Pinpoint the cell where the given text exists, returning its (X, Y) midpoint coordinate. 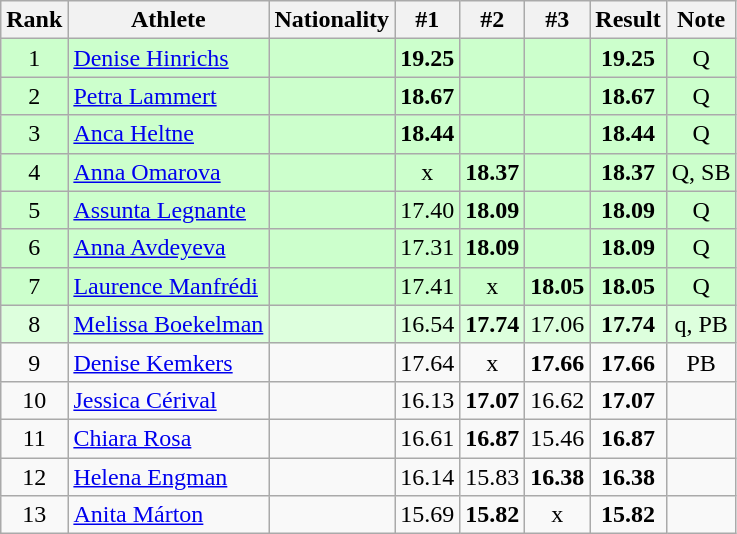
q, PB (701, 324)
7 (34, 286)
Assunta Legnante (168, 210)
Denise Kemkers (168, 362)
5 (34, 210)
15.46 (558, 438)
9 (34, 362)
16.13 (428, 400)
Anna Avdeyeva (168, 248)
10 (34, 400)
Anna Omarova (168, 172)
Athlete (168, 20)
#2 (492, 20)
Helena Engman (168, 477)
11 (34, 438)
Q, SB (701, 172)
4 (34, 172)
12 (34, 477)
16.62 (558, 400)
Chiara Rosa (168, 438)
17.41 (428, 286)
2 (34, 96)
Melissa Boekelman (168, 324)
13 (34, 515)
16.61 (428, 438)
15.69 (428, 515)
Anca Heltne (168, 134)
Jessica Cérival (168, 400)
15.83 (492, 477)
Anita Márton (168, 515)
#1 (428, 20)
17.64 (428, 362)
Denise Hinrichs (168, 58)
Rank (34, 20)
8 (34, 324)
3 (34, 134)
Laurence Manfrédi (168, 286)
17.06 (558, 324)
16.54 (428, 324)
Result (628, 20)
PB (701, 362)
17.40 (428, 210)
Note (701, 20)
17.31 (428, 248)
Petra Lammert (168, 96)
Nationality (332, 20)
1 (34, 58)
16.14 (428, 477)
6 (34, 248)
#3 (558, 20)
